Scan for the cell matching the given text and deliver its [x, y] coordinate at center. 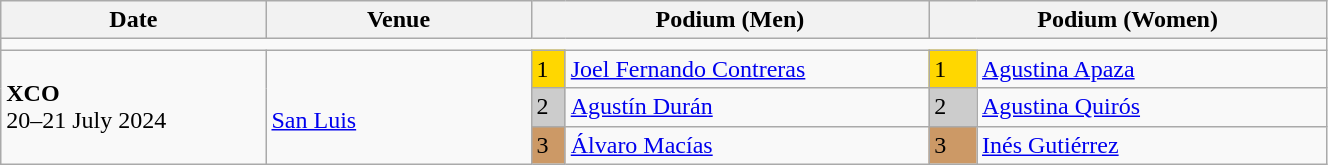
Podium (Men) [730, 20]
Inés Gutiérrez [1151, 145]
Podium (Women) [1128, 20]
Agustina Apaza [1151, 69]
San Luis [398, 107]
Álvaro Macías [747, 145]
Agustina Quirós [1151, 107]
Agustín Durán [747, 107]
Joel Fernando Contreras [747, 69]
XCO 20–21 July 2024 [134, 107]
Date [134, 20]
Venue [398, 20]
